Find where the given text appears and provide that cell's center as [x, y] coordinate. 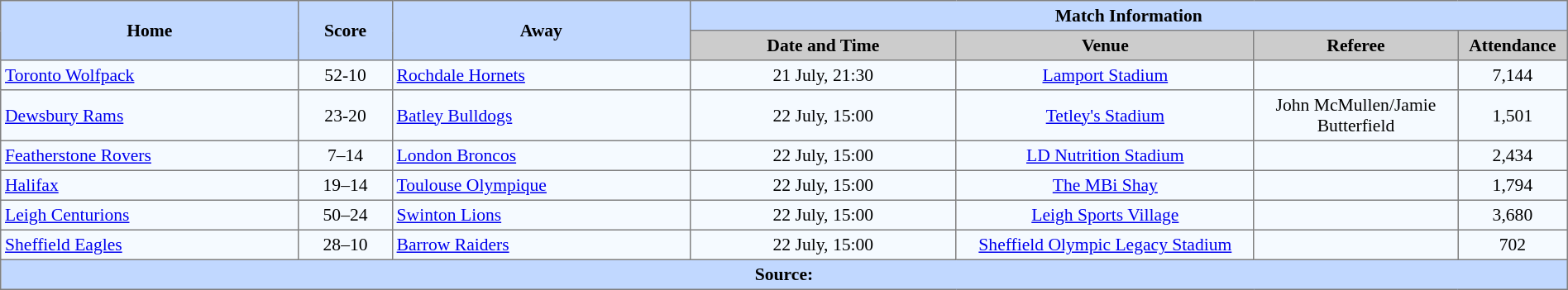
Date and Time [823, 45]
1,794 [1513, 185]
Lamport Stadium [1105, 75]
19–14 [346, 185]
Dewsbury Rams [150, 116]
Leigh Sports Village [1105, 215]
Rochdale Hornets [541, 75]
52-10 [346, 75]
2,434 [1513, 155]
Sheffield Olympic Legacy Stadium [1105, 245]
23-20 [346, 116]
7–14 [346, 155]
Toulouse Olympique [541, 185]
Halifax [150, 185]
Featherstone Rovers [150, 155]
21 July, 21:30 [823, 75]
Attendance [1513, 45]
3,680 [1513, 215]
Batley Bulldogs [541, 116]
John McMullen/Jamie Butterfield [1355, 116]
1,501 [1513, 116]
Barrow Raiders [541, 245]
702 [1513, 245]
Toronto Wolfpack [150, 75]
Leigh Centurions [150, 215]
Home [150, 31]
Venue [1105, 45]
Match Information [1128, 16]
50–24 [346, 215]
28–10 [346, 245]
Referee [1355, 45]
Source: [784, 274]
Tetley's Stadium [1105, 116]
The MBi Shay [1105, 185]
Sheffield Eagles [150, 245]
LD Nutrition Stadium [1105, 155]
7,144 [1513, 75]
Swinton Lions [541, 215]
London Broncos [541, 155]
Score [346, 31]
Away [541, 31]
